Find where the given text appears and provide that cell's center as (x, y) coordinate. 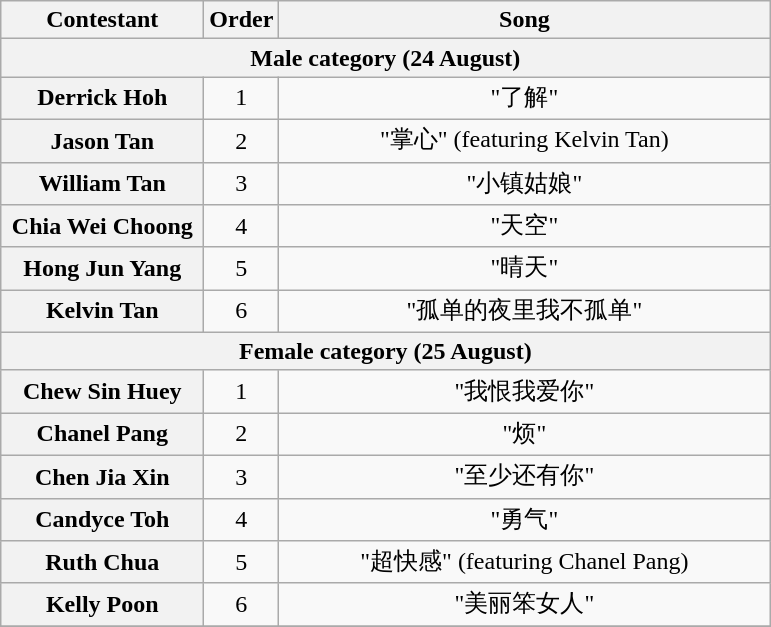
Order (242, 20)
"超快感" (featuring Chanel Pang) (524, 562)
"小镇姑娘" (524, 184)
Female category (25 August) (386, 351)
"天空" (524, 226)
Hong Jun Yang (102, 268)
"至少还有你" (524, 476)
Candyce Toh (102, 520)
"我恨我爱你" (524, 392)
Chew Sin Huey (102, 392)
"烦" (524, 434)
Chanel Pang (102, 434)
William Tan (102, 184)
"晴天" (524, 268)
Jason Tan (102, 140)
Chen Jia Xin (102, 476)
Ruth Chua (102, 562)
"美丽笨女人" (524, 604)
Male category (24 August) (386, 58)
"了解" (524, 98)
"掌心" (featuring Kelvin Tan) (524, 140)
Derrick Hoh (102, 98)
Chia Wei Choong (102, 226)
"勇气" (524, 520)
Kelvin Tan (102, 312)
Kelly Poon (102, 604)
Contestant (102, 20)
"孤单的夜里我不孤单" (524, 312)
Song (524, 20)
